Pinpoint the cell where the given text exists, returning its [X, Y] midpoint coordinate. 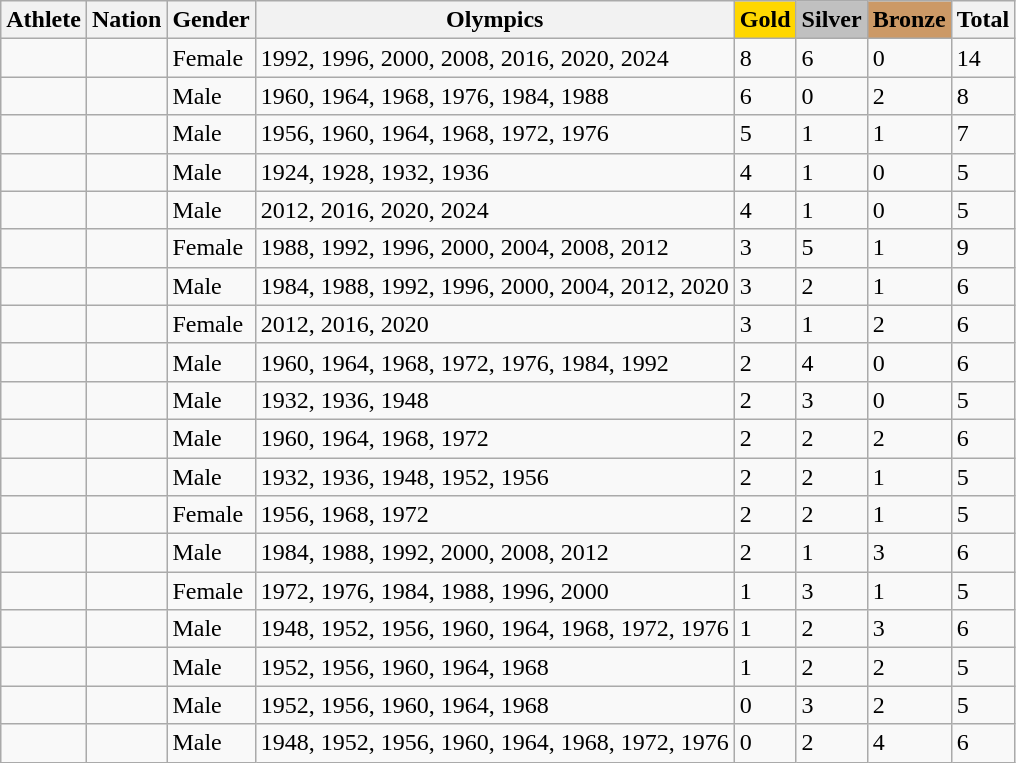
Gold [765, 20]
Silver [832, 20]
2012, 2016, 2020, 2024 [494, 210]
Gender [211, 20]
1984, 1988, 1992, 2000, 2008, 2012 [494, 553]
Bronze [909, 20]
1992, 1996, 2000, 2008, 2016, 2020, 2024 [494, 58]
1984, 1988, 1992, 1996, 2000, 2004, 2012, 2020 [494, 286]
14 [983, 58]
1932, 1936, 1948 [494, 400]
1960, 1964, 1968, 1972, 1976, 1984, 1992 [494, 362]
1956, 1960, 1964, 1968, 1972, 1976 [494, 134]
Olympics [494, 20]
1972, 1976, 1984, 1988, 1996, 2000 [494, 591]
1960, 1964, 1968, 1972 [494, 438]
Total [983, 20]
7 [983, 134]
1956, 1968, 1972 [494, 515]
Athlete [44, 20]
1924, 1928, 1932, 1936 [494, 172]
1932, 1936, 1948, 1952, 1956 [494, 477]
9 [983, 248]
Nation [126, 20]
1960, 1964, 1968, 1976, 1984, 1988 [494, 96]
2012, 2016, 2020 [494, 324]
1988, 1992, 1996, 2000, 2004, 2008, 2012 [494, 248]
